Find where the given text appears and provide that cell's center as [x, y] coordinate. 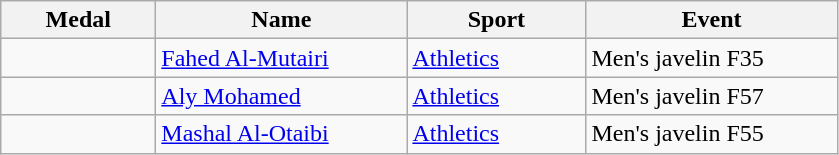
Men's javelin F35 [712, 58]
Sport [496, 20]
Mashal Al-Otaibi [282, 134]
Name [282, 20]
Medal [78, 20]
Event [712, 20]
Fahed Al-Mutairi [282, 58]
Men's javelin F55 [712, 134]
Men's javelin F57 [712, 96]
Aly Mohamed [282, 96]
